Determine the [x, y] coordinate at the center of the cell enclosing the given text.  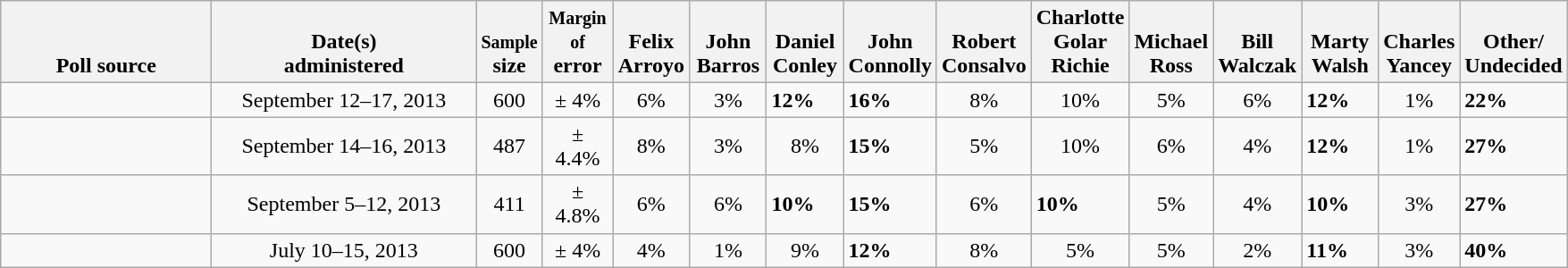
22% [1513, 100]
BillWalczak [1258, 42]
FelixArroyo [651, 42]
2% [1258, 250]
411 [509, 204]
JohnBarros [728, 42]
DanielConley [805, 42]
MichaelRoss [1171, 42]
9% [805, 250]
487 [509, 147]
± 4.4% [577, 147]
40% [1513, 250]
JohnConnolly [890, 42]
September 12–17, 2013 [344, 100]
± 4.8% [577, 204]
Samplesize [509, 42]
11% [1340, 250]
Poll source [106, 42]
Other/Undecided [1513, 42]
Date(s)administered [344, 42]
September 5–12, 2013 [344, 204]
16% [890, 100]
September 14–16, 2013 [344, 147]
RobertConsalvo [984, 42]
Charlotte GolarRichie [1080, 42]
MartyWalsh [1340, 42]
Margin oferror [577, 42]
CharlesYancey [1419, 42]
July 10–15, 2013 [344, 250]
